Search for the cell housing the specified text and yield its [x, y] center coordinate. 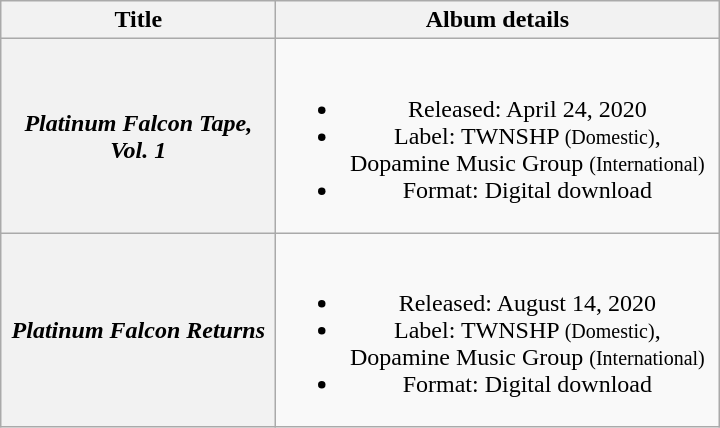
Released: April 24, 2020Label: TWNSHP (Domestic), Dopamine Music Group (International)Format: Digital download [498, 136]
Title [138, 20]
Platinum Falcon Tape, Vol. 1 [138, 136]
Platinum Falcon Returns [138, 330]
Released: August 14, 2020Label: TWNSHP (Domestic), Dopamine Music Group (International)Format: Digital download [498, 330]
Album details [498, 20]
